From the cell containing the given text, extract its center point as [x, y] coordinate. 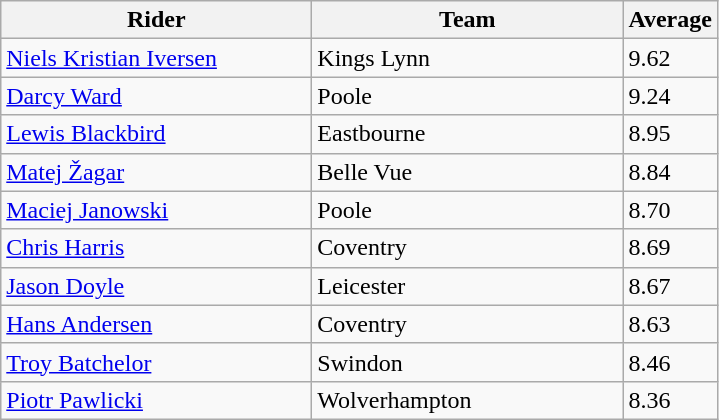
Lewis Blackbird [156, 134]
8.36 [670, 400]
Darcy Ward [156, 96]
Niels Kristian Iversen [156, 58]
9.62 [670, 58]
Rider [156, 20]
Hans Andersen [156, 324]
Belle Vue [468, 172]
Team [468, 20]
8.63 [670, 324]
Kings Lynn [468, 58]
Wolverhampton [468, 400]
Piotr Pawlicki [156, 400]
8.46 [670, 362]
Troy Batchelor [156, 362]
Jason Doyle [156, 286]
Eastbourne [468, 134]
Leicester [468, 286]
9.24 [670, 96]
Maciej Janowski [156, 210]
8.70 [670, 210]
8.67 [670, 286]
Matej Žagar [156, 172]
Swindon [468, 362]
8.95 [670, 134]
8.69 [670, 248]
Average [670, 20]
8.84 [670, 172]
Chris Harris [156, 248]
